For the text-containing cell, return its midpoint in [x, y] coordinate format. 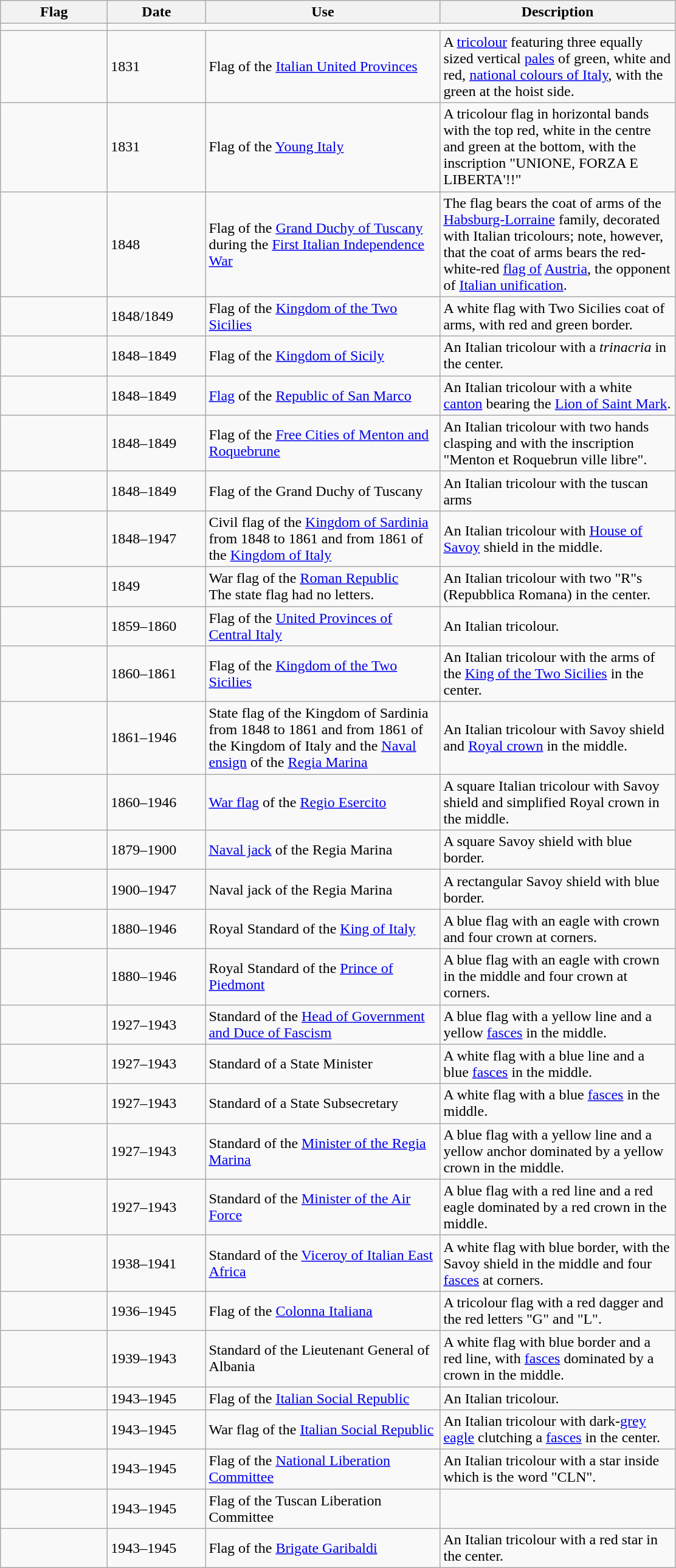
A white flag with blue border and a red line, with fasces dominated by a crown in the middle. [557, 1358]
A tricolour flag with a red dagger and the red letters "G" and "L". [557, 1310]
Flag of the Brigate Garibaldi [323, 1549]
1936–1945 [157, 1310]
War flag of the Roman RepublicThe state flag had no letters. [323, 586]
Flag of the Tuscan Liberation Committee [323, 1508]
An Italian tricolour with Savoy shield and Royal crown in the middle. [557, 738]
Standard of a State Subsecretary [323, 1104]
1860–1861 [157, 674]
Date [157, 12]
An Italian tricolour with a white canton bearing the Lion of Saint Mark. [557, 395]
An Italian tricolour with two "R"s (Repubblica Romana) in the center. [557, 586]
1848 [157, 244]
Use [323, 12]
Flag of the National Liberation Committee [323, 1470]
An Italian tricolour with two hands clasping and with the inscription "Menton et Roquebrun ville libre". [557, 443]
A tricolour featuring three equally sized vertical pales of green, white and red, national colours of Italy, with the green at the hoist side. [557, 67]
A tricolour flag in horizontal bands with the top red, white in the centre and green at the bottom, with the inscription "UNIONE, FORZA E LIBERTA'!!" [557, 147]
A blue flag with an eagle with crown in the middle and four crown at corners. [557, 977]
A blue flag with a red line and a red eagle dominated by a red crown in the middle. [557, 1207]
Flag [54, 12]
A square Italian tricolour with Savoy shield and simplified Royal crown in the middle. [557, 802]
Standard of the Viceroy of Italian East Africa [323, 1263]
Flag of the Grand Duchy of Tuscany [323, 491]
1861–1946 [157, 738]
Civil flag of the Kingdom of Sardinia from 1848 to 1861 and from 1861 of the Kingdom of Italy [323, 538]
A blue flag with an eagle with crown and four crown at corners. [557, 929]
State flag of the Kingdom of Sardinia from 1848 to 1861 and from 1861 of the Kingdom of Italy and the Naval ensign of the Regia Marina [323, 738]
Flag of the Republic of San Marco [323, 395]
Standard of the Head of Government and Duce of Fascism [323, 1025]
A white flag with Two Sicilies coat of arms, with red and green border. [557, 316]
A blue flag with a yellow line and a yellow fasces in the middle. [557, 1025]
Description [557, 12]
Standard of the Minister of the Regia Marina [323, 1151]
1849 [157, 586]
A white flag with a blue fasces in the middle. [557, 1104]
Flag of the Italian Social Republic [323, 1398]
Royal Standard of the King of Italy [323, 929]
1939–1943 [157, 1358]
An Italian tricolour with House of Savoy shield in the middle. [557, 538]
A white flag with blue border, with the Savoy shield in the middle and four fasces at corners. [557, 1263]
Flag of the Colonna Italiana [323, 1310]
1848/1849 [157, 316]
An Italian tricolour with the tuscan arms [557, 491]
A square Savoy shield with blue border. [557, 850]
Flag of the United Provinces of Central Italy [323, 626]
An Italian tricolour with dark-grey eagle clutching a fasces in the center. [557, 1429]
A rectangular Savoy shield with blue border. [557, 890]
War flag of the Italian Social Republic [323, 1429]
Standard of the Lieutenant General of Albania [323, 1358]
Flag of the Free Cities of Menton and Roquebrune [323, 443]
1860–1946 [157, 802]
1859–1860 [157, 626]
1848–1947 [157, 538]
A white flag with a blue line and a blue fasces in the middle. [557, 1064]
Flag of the Grand Duchy of Tuscany during the First Italian Independence War [323, 244]
1879–1900 [157, 850]
1900–1947 [157, 890]
Flag of the Young Italy [323, 147]
War flag of the Regio Esercito [323, 802]
Standard of a State Minister [323, 1064]
An Italian tricolour with a star inside which is the word "CLN". [557, 1470]
An Italian tricolour with the arms of the King of the Two Sicilies in the center. [557, 674]
1938–1941 [157, 1263]
An Italian tricolour with a red star in the center. [557, 1549]
A blue flag with a yellow line and a yellow anchor dominated by a yellow crown in the middle. [557, 1151]
Royal Standard of the Prince of Piedmont [323, 977]
An Italian tricolour with a trinacria in the center. [557, 356]
Flag of the Kingdom of Sicily [323, 356]
Flag of the Italian United Provinces [323, 67]
Standard of the Minister of the Air Force [323, 1207]
